From the cell containing the given text, extract its center point as [X, Y] coordinate. 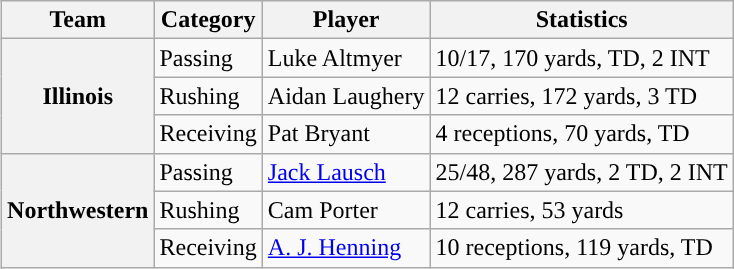
12 carries, 172 yards, 3 TD [582, 96]
Aidan Laughery [346, 96]
A. J. Henning [346, 248]
Jack Lausch [346, 172]
Illinois [78, 96]
Pat Bryant [346, 134]
Player [346, 20]
Northwestern [78, 210]
10/17, 170 yards, TD, 2 INT [582, 58]
10 receptions, 119 yards, TD [582, 248]
Cam Porter [346, 210]
Team [78, 20]
Luke Altmyer [346, 58]
4 receptions, 70 yards, TD [582, 134]
12 carries, 53 yards [582, 210]
25/48, 287 yards, 2 TD, 2 INT [582, 172]
Statistics [582, 20]
Category [208, 20]
